Scan for the cell matching the given text and deliver its (x, y) coordinate at center. 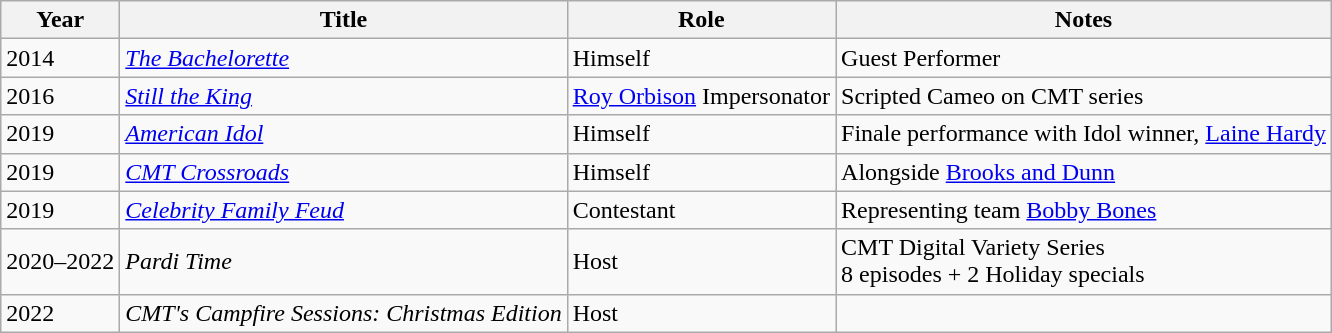
The Bachelorette (344, 58)
Still the King (344, 96)
Pardi Time (344, 262)
Roy Orbison Impersonator (701, 96)
Scripted Cameo on CMT series (1084, 96)
2016 (60, 96)
2022 (60, 313)
CMT Crossroads (344, 172)
American Idol (344, 134)
Alongside Brooks and Dunn (1084, 172)
Finale performance with Idol winner, Laine Hardy (1084, 134)
2014 (60, 58)
Year (60, 20)
Guest Performer (1084, 58)
Role (701, 20)
Contestant (701, 210)
CMT's Campfire Sessions: Christmas Edition (344, 313)
Representing team Bobby Bones (1084, 210)
Celebrity Family Feud (344, 210)
Notes (1084, 20)
Title (344, 20)
CMT Digital Variety Series8 episodes + 2 Holiday specials (1084, 262)
2020–2022 (60, 262)
